Determine the (x, y) coordinate at the center of the cell enclosing the given text.  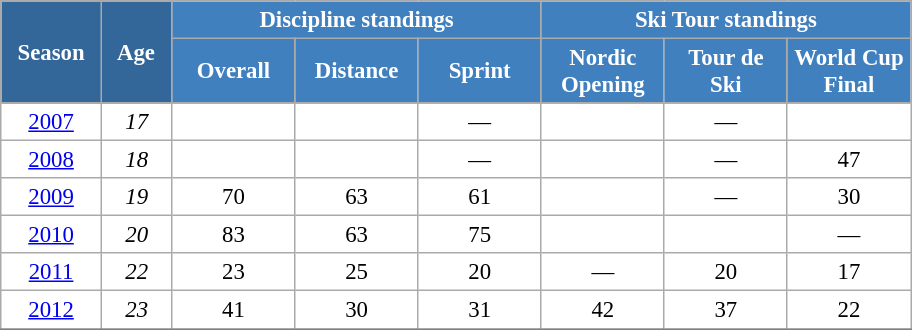
31 (480, 310)
61 (480, 197)
19 (136, 197)
Tour deSki (726, 72)
Season (52, 52)
2008 (52, 160)
Ski Tour standings (726, 20)
World CupFinal (848, 72)
75 (480, 235)
Discipline standings (356, 20)
18 (136, 160)
2012 (52, 310)
83 (234, 235)
37 (726, 310)
NordicOpening (602, 72)
47 (848, 160)
Overall (234, 72)
70 (234, 197)
2007 (52, 122)
Age (136, 52)
2010 (52, 235)
42 (602, 310)
2009 (52, 197)
Sprint (480, 72)
41 (234, 310)
25 (356, 273)
2011 (52, 273)
Distance (356, 72)
